Detect which cell encompasses the target text, then output its (x, y) center coordinate. 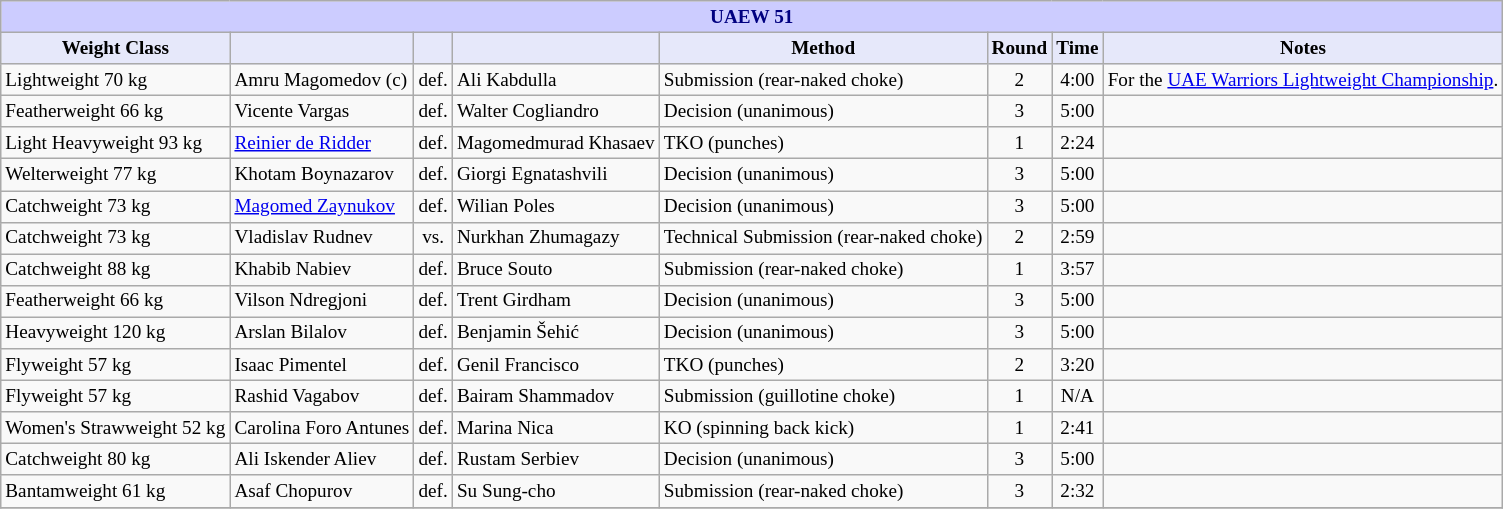
Reinier de Ridder (322, 143)
Submission (guillotine choke) (823, 396)
Trent Girdham (556, 301)
Rashid Vagabov (322, 396)
Women's Strawweight 52 kg (116, 428)
2:41 (1078, 428)
Catchweight 88 kg (116, 270)
3:57 (1078, 270)
vs. (433, 238)
Ali Iskender Aliev (322, 460)
KO (spinning back kick) (823, 428)
Isaac Pimentel (322, 365)
Round (1020, 48)
Vicente Vargas (322, 111)
Su Sung-cho (556, 491)
Amru Magomedov (c) (322, 80)
Khabib Nabiev (322, 270)
Method (823, 48)
Bairam Shammadov (556, 396)
Giorgi Egnatashvili (556, 175)
Vladislav Rudnev (322, 238)
Nurkhan Zhumagazy (556, 238)
Marina Nica (556, 428)
Light Heavyweight 93 kg (116, 143)
Ali Kabdulla (556, 80)
Genil Francisco (556, 365)
Notes (1303, 48)
Technical Submission (rear-naked choke) (823, 238)
Catchweight 80 kg (116, 460)
Carolina Foro Antunes (322, 428)
2:32 (1078, 491)
4:00 (1078, 80)
Khotam Boynazarov (322, 175)
Vilson Ndregjoni (322, 301)
Benjamin Šehić (556, 333)
Magomed Zaynukov (322, 206)
Walter Cogliandro (556, 111)
Bantamweight 61 kg (116, 491)
Wilian Poles (556, 206)
Welterweight 77 kg (116, 175)
Time (1078, 48)
Bruce Souto (556, 270)
Lightweight 70 kg (116, 80)
For the UAE Warriors Lightweight Championship. (1303, 80)
UAEW 51 (752, 17)
3:20 (1078, 365)
2:24 (1078, 143)
Magomedmurad Khasaev (556, 143)
2:59 (1078, 238)
Heavyweight 120 kg (116, 333)
Arslan Bilalov (322, 333)
Asaf Chopurov (322, 491)
Weight Class (116, 48)
N/A (1078, 396)
Rustam Serbiev (556, 460)
